Determine the [X, Y] coordinate at the center of the cell enclosing the given text.  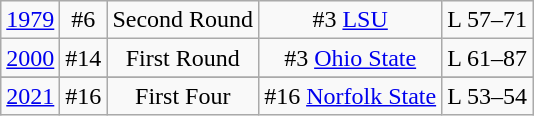
#16 Norfolk State [350, 96]
#16 [84, 96]
2021 [30, 96]
Second Round [183, 20]
L 53–54 [488, 96]
#3 Ohio State [350, 58]
L 61–87 [488, 58]
First Four [183, 96]
1979 [30, 20]
#6 [84, 20]
2000 [30, 58]
#3 LSU [350, 20]
#14 [84, 58]
First Round [183, 58]
L 57–71 [488, 20]
